For the text-containing cell, return its midpoint in [x, y] coordinate format. 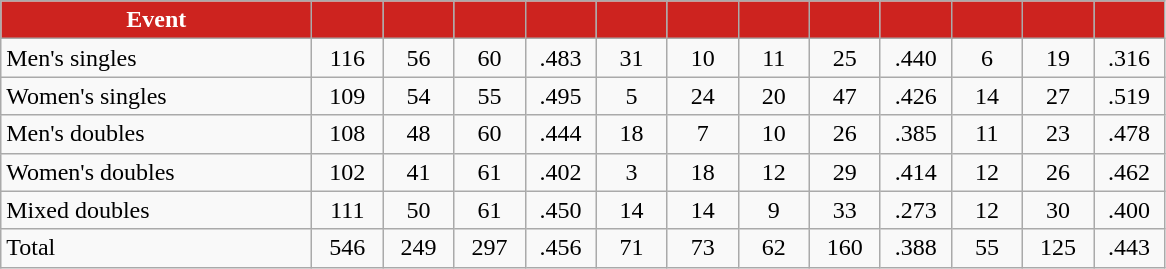
.443 [1130, 248]
.316 [1130, 58]
50 [418, 210]
546 [348, 248]
31 [632, 58]
160 [844, 248]
.495 [560, 96]
.444 [560, 134]
.426 [916, 96]
Mixed doubles [156, 210]
Total [156, 248]
47 [844, 96]
41 [418, 172]
.400 [1130, 210]
.483 [560, 58]
.462 [1130, 172]
297 [490, 248]
24 [702, 96]
56 [418, 58]
Women's doubles [156, 172]
Men's singles [156, 58]
102 [348, 172]
111 [348, 210]
.388 [916, 248]
20 [774, 96]
.273 [916, 210]
6 [986, 58]
.414 [916, 172]
.440 [916, 58]
.385 [916, 134]
33 [844, 210]
.456 [560, 248]
.478 [1130, 134]
73 [702, 248]
125 [1058, 248]
9 [774, 210]
109 [348, 96]
5 [632, 96]
116 [348, 58]
71 [632, 248]
.450 [560, 210]
108 [348, 134]
7 [702, 134]
54 [418, 96]
Women's singles [156, 96]
.402 [560, 172]
249 [418, 248]
3 [632, 172]
27 [1058, 96]
62 [774, 248]
23 [1058, 134]
29 [844, 172]
Men's doubles [156, 134]
25 [844, 58]
19 [1058, 58]
30 [1058, 210]
.519 [1130, 96]
Event [156, 20]
48 [418, 134]
